Pinpoint the cell where the given text exists, returning its (X, Y) midpoint coordinate. 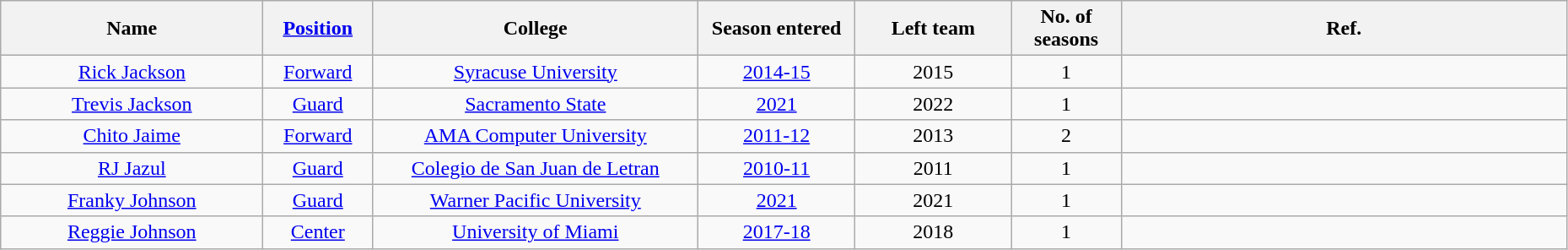
2013 (933, 136)
Reggie Johnson (132, 232)
Syracuse University (536, 72)
Rick Jackson (132, 72)
2017-18 (777, 232)
2 (1066, 136)
Warner Pacific University (536, 200)
2022 (933, 104)
Colegio de San Juan de Letran (536, 168)
2015 (933, 72)
2014-15 (777, 72)
AMA Computer University (536, 136)
Name (132, 29)
College (536, 29)
2018 (933, 232)
RJ Jazul (132, 168)
Chito Jaime (132, 136)
Position (318, 29)
2011-12 (777, 136)
No. of seasons (1066, 29)
Trevis Jackson (132, 104)
2011 (933, 168)
Left team (933, 29)
Sacramento State (536, 104)
Season entered (777, 29)
Franky Johnson (132, 200)
University of Miami (536, 232)
Ref. (1344, 29)
Center (318, 232)
2010-11 (777, 168)
